Return [X, Y] of the center of cell containing provided text 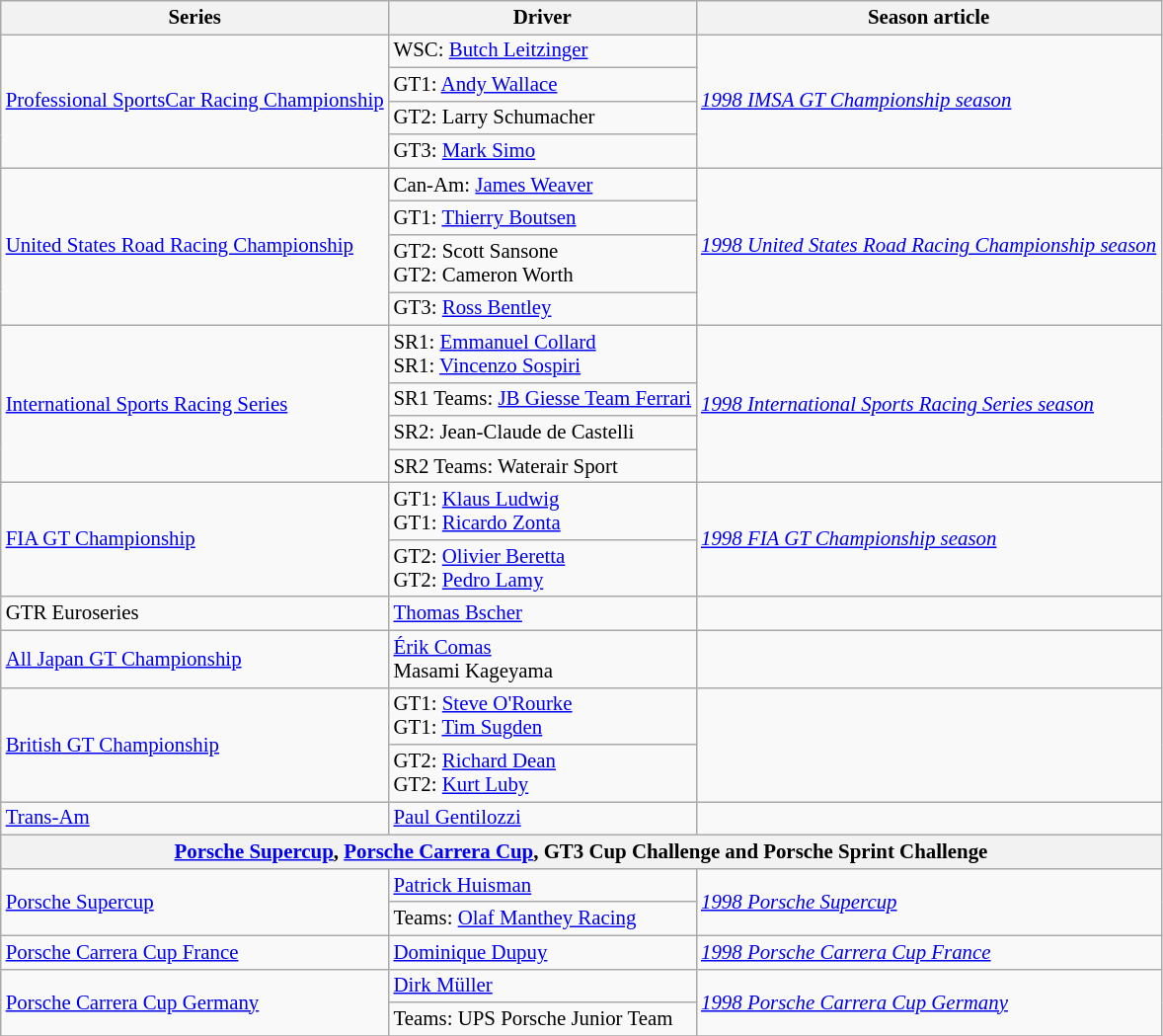
WSC: Butch Leitzinger [543, 50]
1998 Porsche Carrera Cup France [928, 952]
GT2: Scott SansoneGT2: Cameron Worth [543, 264]
GT2: Olivier BerettaGT2: Pedro Lamy [543, 568]
Season article [928, 18]
GT3: Ross Bentley [543, 308]
Porsche Supercup, Porsche Carrera Cup, GT3 Cup Challenge and Porsche Sprint Challenge [581, 852]
SR2 Teams: Waterair Sport [543, 466]
GT2: Larry Schumacher [543, 118]
1998 International Sports Racing Series season [928, 403]
International Sports Racing Series [195, 403]
British GT Championship [195, 745]
FIA GT Championship [195, 540]
United States Road Racing Championship [195, 247]
Dominique Dupuy [543, 952]
Porsche Carrera Cup Germany [195, 1002]
SR2: Jean-Claude de Castelli [543, 433]
SR1 Teams: JB Giesse Team Ferrari [543, 399]
Teams: UPS Porsche Junior Team [543, 1019]
GT1: Steve O'RourkeGT1: Tim Sugden [543, 716]
Can-Am: James Weaver [543, 185]
1998 United States Road Racing Championship season [928, 247]
Professional SportsCar Racing Championship [195, 101]
1998 Porsche Carrera Cup Germany [928, 1002]
1998 Porsche Supercup [928, 902]
Patrick Huisman [543, 885]
Paul Gentilozzi [543, 819]
Érik Comas Masami Kageyama [543, 659]
Series [195, 18]
Driver [543, 18]
GT1: Andy Wallace [543, 84]
Porsche Supercup [195, 902]
Teams: Olaf Manthey Racing [543, 918]
GTR Euroseries [195, 613]
GT2: Richard DeanGT2: Kurt Luby [543, 773]
Trans-Am [195, 819]
Porsche Carrera Cup France [195, 952]
1998 FIA GT Championship season [928, 540]
All Japan GT Championship [195, 659]
Dirk Müller [543, 986]
Thomas Bscher [543, 613]
GT1: Thierry Boutsen [543, 218]
1998 IMSA GT Championship season [928, 101]
GT1: Klaus LudwigGT1: Ricardo Zonta [543, 512]
SR1: Emmanuel CollardSR1: Vincenzo Sospiri [543, 354]
GT3: Mark Simo [543, 151]
